Capture the cell that displays the provided text and extract its (X, Y) central coordinate. 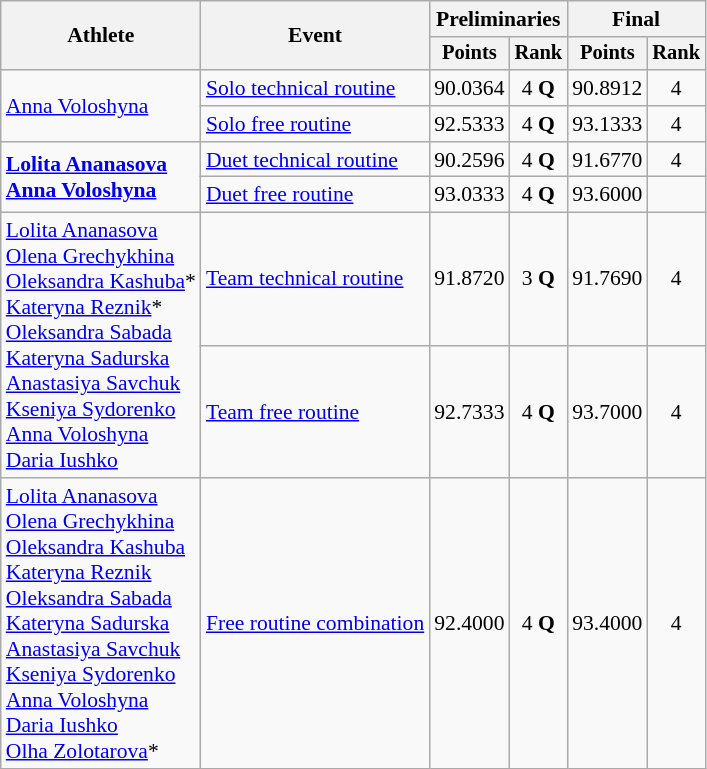
Athlete (101, 36)
93.6000 (607, 195)
Lolita AnanasovaAnna Voloshyna (101, 178)
Team technical routine (315, 280)
93.1333 (607, 124)
93.7000 (607, 412)
Team free routine (315, 412)
91.7690 (607, 280)
90.2596 (469, 160)
91.6770 (607, 160)
Free routine combination (315, 624)
93.0333 (469, 195)
90.0364 (469, 88)
Event (315, 36)
93.4000 (607, 624)
Anna Voloshyna (101, 106)
91.8720 (469, 280)
Final (636, 19)
Duet technical routine (315, 160)
Solo free routine (315, 124)
92.4000 (469, 624)
90.8912 (607, 88)
92.5333 (469, 124)
Preliminaries (498, 19)
Solo technical routine (315, 88)
92.7333 (469, 412)
3 Q (539, 280)
Duet free routine (315, 195)
